Extract the (x, y) coordinate from the center of the cell holding the provided text.  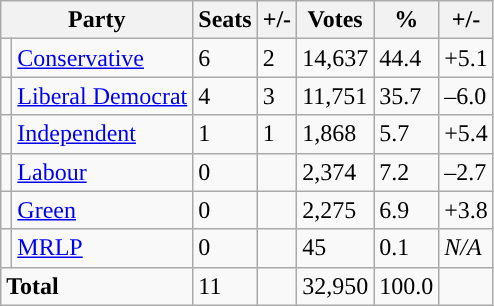
Total (97, 286)
44.4 (406, 58)
11 (225, 286)
35.7 (406, 96)
Seats (225, 20)
3 (276, 96)
N/A (466, 248)
7.2 (406, 172)
–6.0 (466, 96)
Liberal Democrat (102, 96)
+5.4 (466, 134)
Green (102, 210)
MRLP (102, 248)
2,374 (336, 172)
32,950 (336, 286)
Independent (102, 134)
45 (336, 248)
1,868 (336, 134)
0.1 (406, 248)
100.0 (406, 286)
+5.1 (466, 58)
2,275 (336, 210)
11,751 (336, 96)
–2.7 (466, 172)
2 (276, 58)
Labour (102, 172)
6 (225, 58)
Party (97, 20)
5.7 (406, 134)
% (406, 20)
14,637 (336, 58)
4 (225, 96)
Conservative (102, 58)
Votes (336, 20)
6.9 (406, 210)
+3.8 (466, 210)
